Return the (x, y) coordinate for the center point of the cell that contains the specified text.  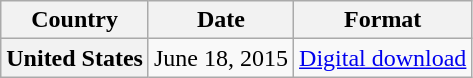
Digital download (383, 58)
June 18, 2015 (220, 58)
United States (75, 58)
Country (75, 20)
Date (220, 20)
Format (383, 20)
